Determine the [x, y] coordinate at the center of the cell enclosing the given text.  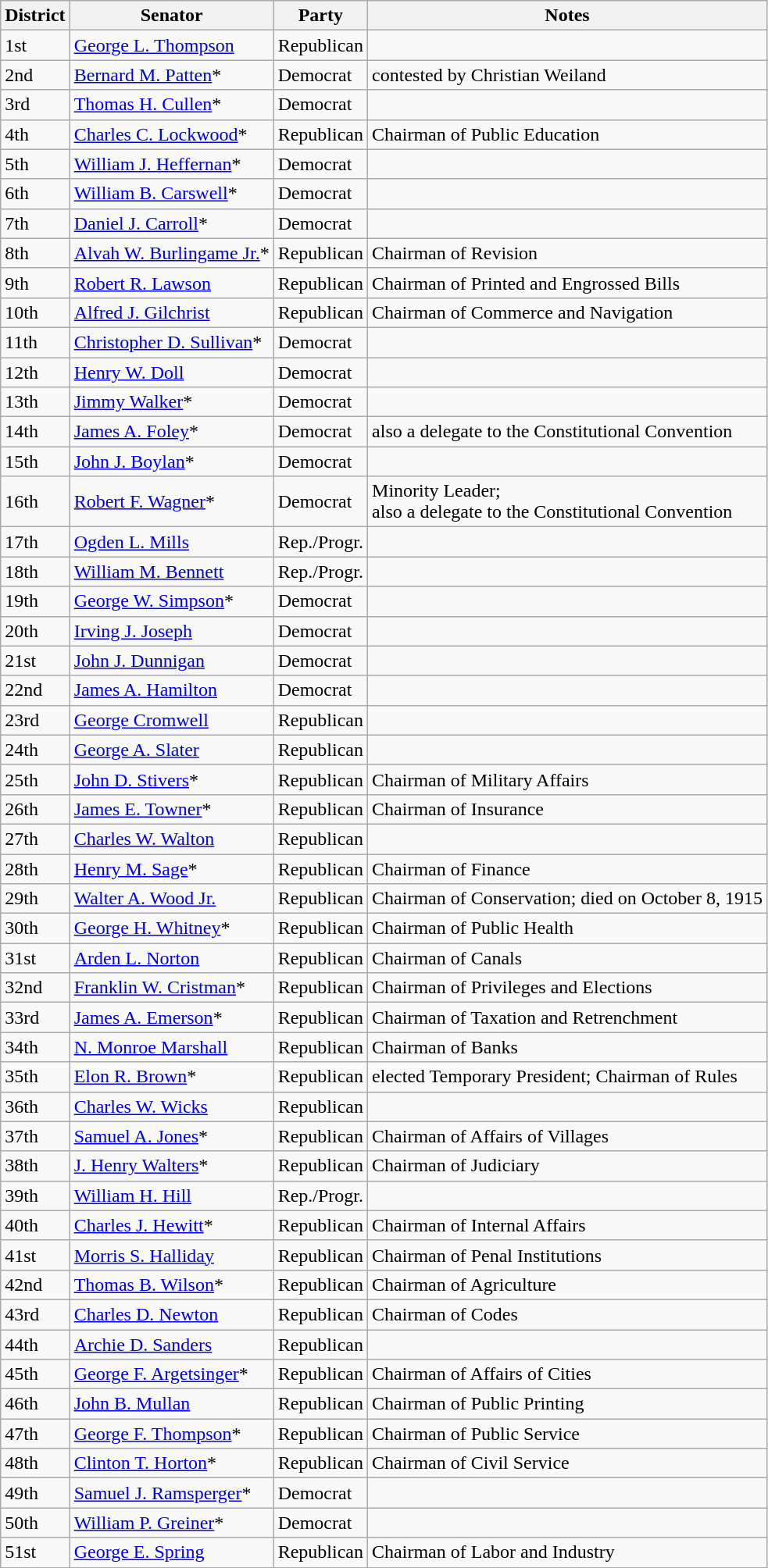
James A. Hamilton [172, 690]
Chairman of Public Health [567, 928]
18th [35, 572]
Bernard M. Patten* [172, 75]
Chairman of Public Printing [567, 1404]
Robert F. Wagner* [172, 501]
20th [35, 631]
5th [35, 164]
Chairman of Finance [567, 869]
George E. Spring [172, 1552]
Chairman of Military Affairs [567, 779]
41st [35, 1255]
James A. Emerson* [172, 1017]
Chairman of Commerce and Navigation [567, 312]
Chairman of Agriculture [567, 1285]
50th [35, 1523]
Chairman of Banks [567, 1047]
Arden L. Norton [172, 958]
47th [35, 1434]
Chairman of Civil Service [567, 1463]
30th [35, 928]
Chairman of Conservation; died on October 8, 1915 [567, 899]
Franklin W. Cristman* [172, 988]
38th [35, 1166]
Archie D. Sanders [172, 1344]
31st [35, 958]
19th [35, 601]
Chairman of Internal Affairs [567, 1225]
48th [35, 1463]
John J. Boylan* [172, 461]
George H. Whitney* [172, 928]
14th [35, 432]
15th [35, 461]
Chairman of Labor and Industry [567, 1552]
George F. Thompson* [172, 1434]
10th [35, 312]
23rd [35, 720]
Christopher D. Sullivan* [172, 342]
2nd [35, 75]
Samuel J. Ramsperger* [172, 1493]
Daniel J. Carroll* [172, 223]
9th [35, 283]
Irving J. Joseph [172, 631]
21st [35, 661]
Ogden L. Mills [172, 542]
8th [35, 253]
Charles C. Lockwood* [172, 134]
James A. Foley* [172, 432]
45th [35, 1374]
Charles W. Walton [172, 839]
Alvah W. Burlingame Jr.* [172, 253]
George A. Slater [172, 750]
Samuel A. Jones* [172, 1136]
George Cromwell [172, 720]
Chairman of Codes [567, 1314]
Chairman of Taxation and Retrenchment [567, 1017]
Chairman of Insurance [567, 809]
13th [35, 402]
Chairman of Printed and Engrossed Bills [567, 283]
Chairman of Public Service [567, 1434]
Notes [567, 16]
28th [35, 869]
Party [320, 16]
Chairman of Judiciary [567, 1166]
16th [35, 501]
Chairman of Canals [567, 958]
36th [35, 1107]
42nd [35, 1285]
William P. Greiner* [172, 1523]
Henry M. Sage* [172, 869]
George W. Simpson* [172, 601]
7th [35, 223]
Morris S. Halliday [172, 1255]
also a delegate to the Constitutional Convention [567, 432]
Chairman of Privileges and Elections [567, 988]
Chairman of Revision [567, 253]
George F. Argetsinger* [172, 1374]
Minority Leader; also a delegate to the Constitutional Convention [567, 501]
1st [35, 45]
25th [35, 779]
12th [35, 372]
Robert R. Lawson [172, 283]
William H. Hill [172, 1196]
49th [35, 1493]
William B. Carswell* [172, 194]
William M. Bennett [172, 572]
N. Monroe Marshall [172, 1047]
Charles W. Wicks [172, 1107]
Walter A. Wood Jr. [172, 899]
James E. Towner* [172, 809]
29th [35, 899]
40th [35, 1225]
51st [35, 1552]
22nd [35, 690]
J. Henry Walters* [172, 1166]
George L. Thompson [172, 45]
Thomas B. Wilson* [172, 1285]
6th [35, 194]
Clinton T. Horton* [172, 1463]
Henry W. Doll [172, 372]
Chairman of Affairs of Cities [567, 1374]
Jimmy Walker* [172, 402]
Alfred J. Gilchrist [172, 312]
37th [35, 1136]
elected Temporary President; Chairman of Rules [567, 1077]
Thomas H. Cullen* [172, 105]
43rd [35, 1314]
Charles D. Newton [172, 1314]
Elon R. Brown* [172, 1077]
33rd [35, 1017]
46th [35, 1404]
Charles J. Hewitt* [172, 1225]
44th [35, 1344]
John B. Mullan [172, 1404]
District [35, 16]
26th [35, 809]
11th [35, 342]
32nd [35, 988]
3rd [35, 105]
Senator [172, 16]
39th [35, 1196]
4th [35, 134]
William J. Heffernan* [172, 164]
35th [35, 1077]
17th [35, 542]
Chairman of Penal Institutions [567, 1255]
Chairman of Affairs of Villages [567, 1136]
John D. Stivers* [172, 779]
34th [35, 1047]
Chairman of Public Education [567, 134]
John J. Dunnigan [172, 661]
contested by Christian Weiland [567, 75]
24th [35, 750]
27th [35, 839]
